Capture the cell that displays the provided text and extract its (X, Y) central coordinate. 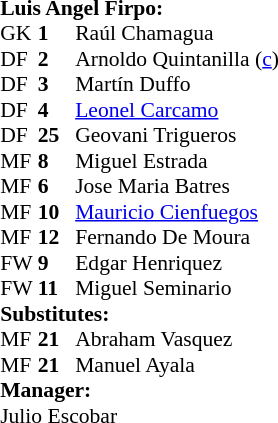
11 (57, 289)
25 (57, 135)
GK (19, 33)
2 (57, 59)
10 (57, 212)
1 (57, 33)
3 (57, 85)
4 (57, 110)
8 (57, 161)
12 (57, 237)
9 (57, 263)
6 (57, 187)
